Provide the [x, y] coordinate of the cell's center where the given text is located.  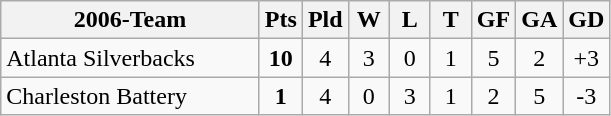
10 [280, 58]
-3 [586, 96]
GA [540, 20]
L [410, 20]
Pld [325, 20]
2006-Team [130, 20]
GF [493, 20]
T [450, 20]
+3 [586, 58]
Pts [280, 20]
GD [586, 20]
W [368, 20]
Charleston Battery [130, 96]
Atlanta Silverbacks [130, 58]
